Return (X, Y) of the center of cell containing provided text 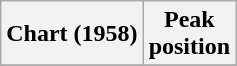
Chart (1958) (72, 34)
Peakposition (189, 34)
